Return (X, Y) of the center of cell containing provided text 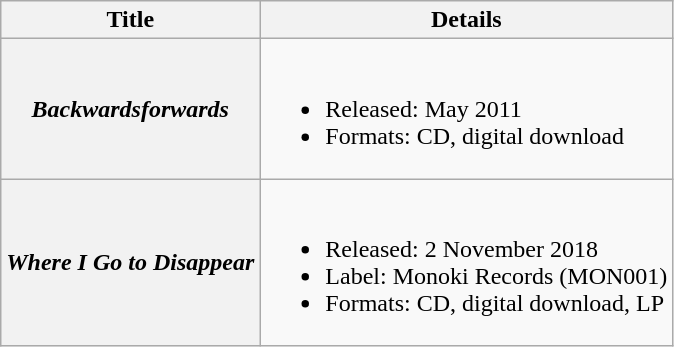
Released: May 2011Formats: CD, digital download (466, 109)
Backwardsforwards (130, 109)
Released: 2 November 2018Label: Monoki Records (MON001)Formats: CD, digital download, LP (466, 262)
Details (466, 20)
Where I Go to Disappear (130, 262)
Title (130, 20)
